Output the [X, Y] coordinate of the center of the cell containing the given text.  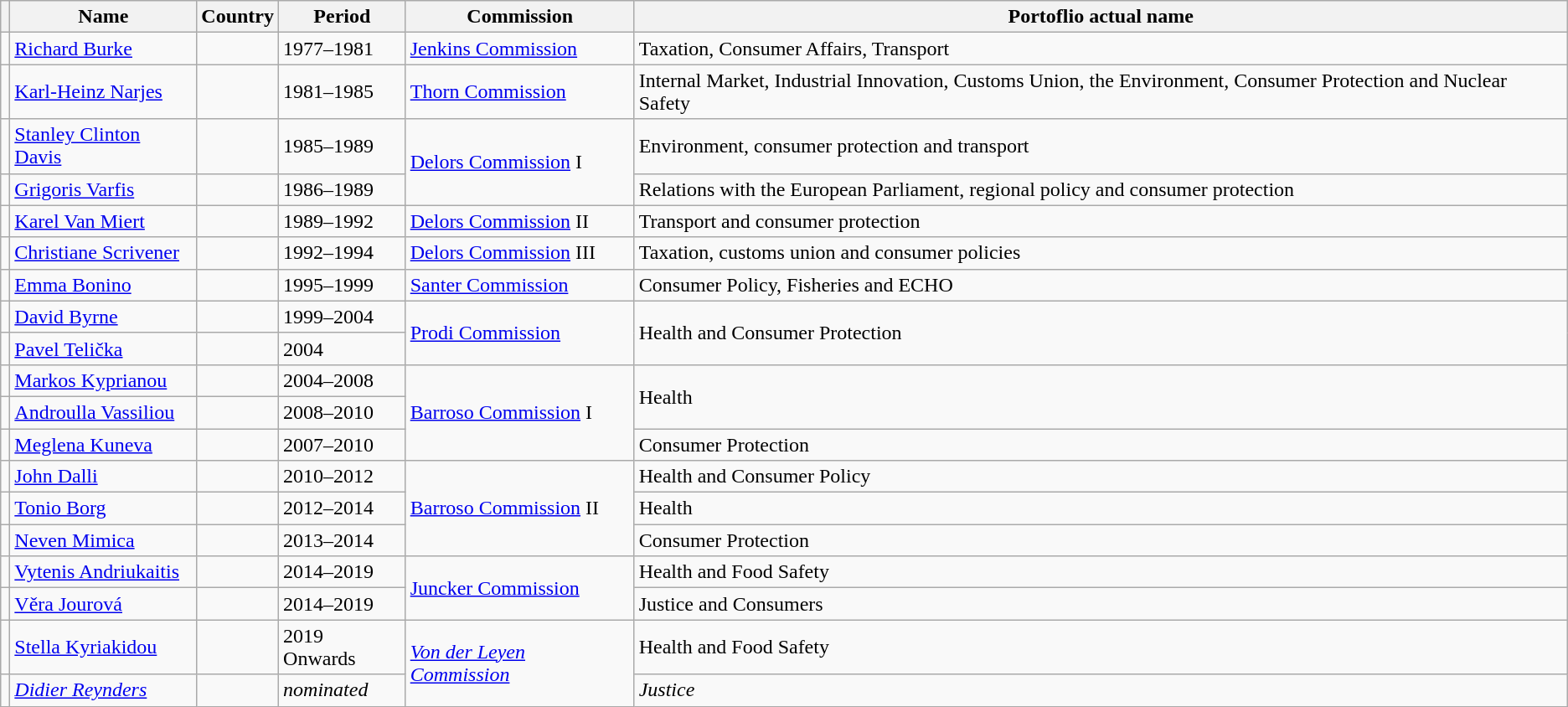
Jenkins Commission [519, 49]
Tonio Borg [104, 508]
Prodi Commission [519, 333]
2019 Onwards [343, 647]
Barroso Commission I [519, 412]
2004–2008 [343, 380]
Delors Commission III [519, 253]
Emma Bonino [104, 285]
1985–1989 [343, 146]
1992–1994 [343, 253]
Christiane Scrivener [104, 253]
Didier Reynders [104, 690]
Health and Consumer Policy [1101, 477]
Stella Kyriakidou [104, 647]
1989–1992 [343, 221]
Consumer Policy, Fisheries and ECHO [1101, 285]
Portoflio actual name [1101, 17]
Delors Commission II [519, 221]
Taxation, customs union and consumer policies [1101, 253]
Androulla Vassiliou [104, 412]
2013–2014 [343, 540]
Vytenis Andriukaitis [104, 572]
Markos Kyprianou [104, 380]
Pavel Telička [104, 348]
2012–2014 [343, 508]
Justice [1101, 690]
Richard Burke [104, 49]
Environment, consumer protection and transport [1101, 146]
2004 [343, 348]
Juncker Commission [519, 588]
Country [238, 17]
Karel Van Miert [104, 221]
1977–1981 [343, 49]
1986–1989 [343, 189]
Relations with the European Parliament, regional policy and consumer protection [1101, 189]
Věra Jourová [104, 604]
Transport and consumer protection [1101, 221]
Karl-Heinz Narjes [104, 92]
Santer Commission [519, 285]
1995–1999 [343, 285]
Delors Commission I [519, 163]
1981–1985 [343, 92]
Commission [519, 17]
Health and Consumer Protection [1101, 333]
Name [104, 17]
1999–2004 [343, 317]
Thorn Commission [519, 92]
Internal Market, Industrial Innovation, Customs Union, the Environment, Consumer Protection and Nuclear Safety [1101, 92]
2007–2010 [343, 445]
Barroso Commission II [519, 508]
John Dalli [104, 477]
nominated [343, 690]
David Byrne [104, 317]
Grigoris Varfis [104, 189]
Von der Leyen Commission [519, 663]
Period [343, 17]
Stanley Clinton Davis [104, 146]
Meglena Kuneva [104, 445]
2010–2012 [343, 477]
2008–2010 [343, 412]
Neven Mimica [104, 540]
Justice and Consumers [1101, 604]
Taxation, Consumer Affairs, Transport [1101, 49]
